Scan for the cell matching the given text and deliver its [X, Y] coordinate at center. 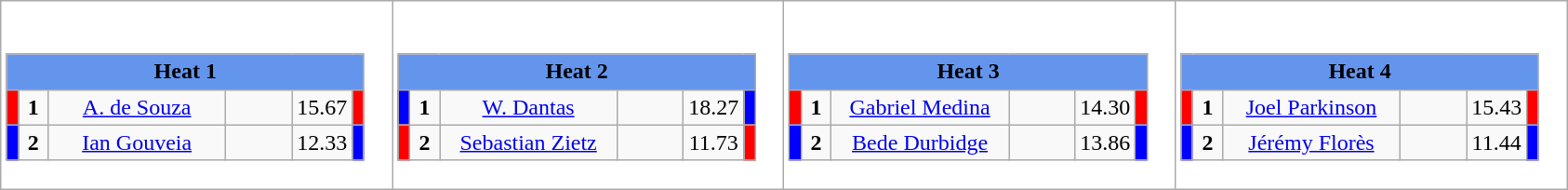
Heat 4 1 Joel Parkinson 15.43 2 Jérémy Florès 11.44 [1371, 95]
Heat 4 [1360, 72]
Heat 2 1 W. Dantas 18.27 2 Sebastian Zietz 11.73 [588, 95]
11.44 [1497, 142]
Heat 3 1 Gabriel Medina 14.30 2 Bede Durbidge 13.86 [980, 95]
A. de Souza [138, 107]
Heat 1 [185, 72]
Joel Parkinson [1311, 107]
Heat 1 1 A. de Souza 15.67 2 Ian Gouveia 12.33 [197, 95]
15.43 [1497, 107]
Heat 3 [968, 72]
Jérémy Florès [1311, 142]
W. Dantas [528, 107]
Bede Durbidge [921, 142]
13.86 [1105, 142]
15.67 [322, 107]
Gabriel Medina [921, 107]
Sebastian Zietz [528, 142]
11.73 [714, 142]
14.30 [1105, 107]
Heat 2 [577, 72]
Ian Gouveia [138, 142]
18.27 [714, 107]
12.33 [322, 142]
